From the cell containing the given text, extract its center point as (x, y) coordinate. 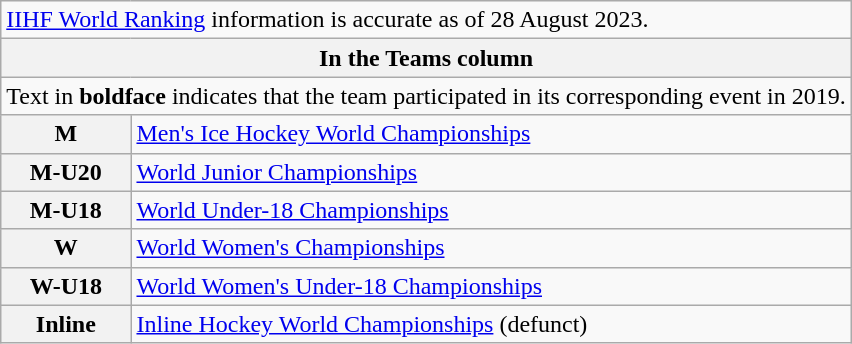
World Women's Championships (491, 248)
Inline Hockey World Championships (defunct) (491, 324)
Inline (66, 324)
M-U18 (66, 210)
In the Teams column (426, 58)
W (66, 248)
W-U18 (66, 286)
Men's Ice Hockey World Championships (491, 134)
Text in boldface indicates that the team participated in its corresponding event in 2019. (426, 96)
M-U20 (66, 172)
M (66, 134)
IIHF World Ranking information is accurate as of 28 August 2023. (426, 20)
World Under-18 Championships (491, 210)
World Junior Championships (491, 172)
World Women's Under-18 Championships (491, 286)
